Search for the cell housing the specified text and yield its (x, y) center coordinate. 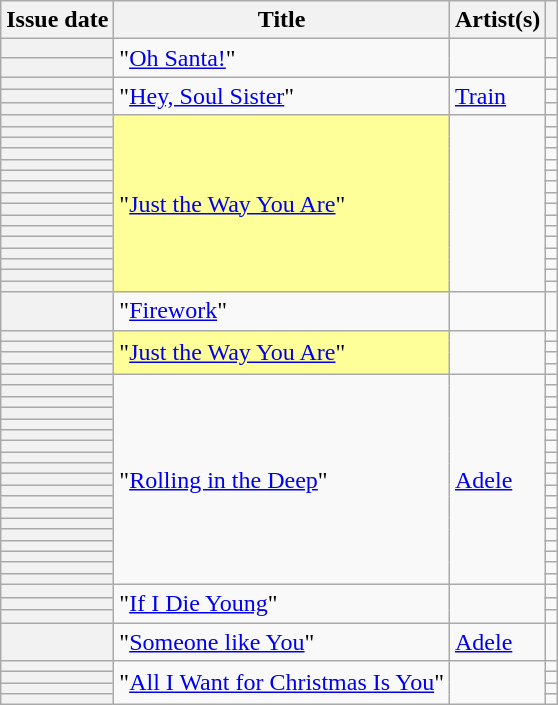
"Rolling in the Deep" (282, 479)
Title (282, 20)
Train (497, 96)
Issue date (58, 20)
"Firework" (282, 311)
"All I Want for Christmas Is You" (282, 683)
"Someone like You" (282, 641)
"Oh Santa!" (282, 58)
"Hey, Soul Sister" (282, 96)
"If I Die Young" (282, 603)
Artist(s) (497, 20)
